Return the [x, y] coordinate for the center point of the cell that contains the specified text.  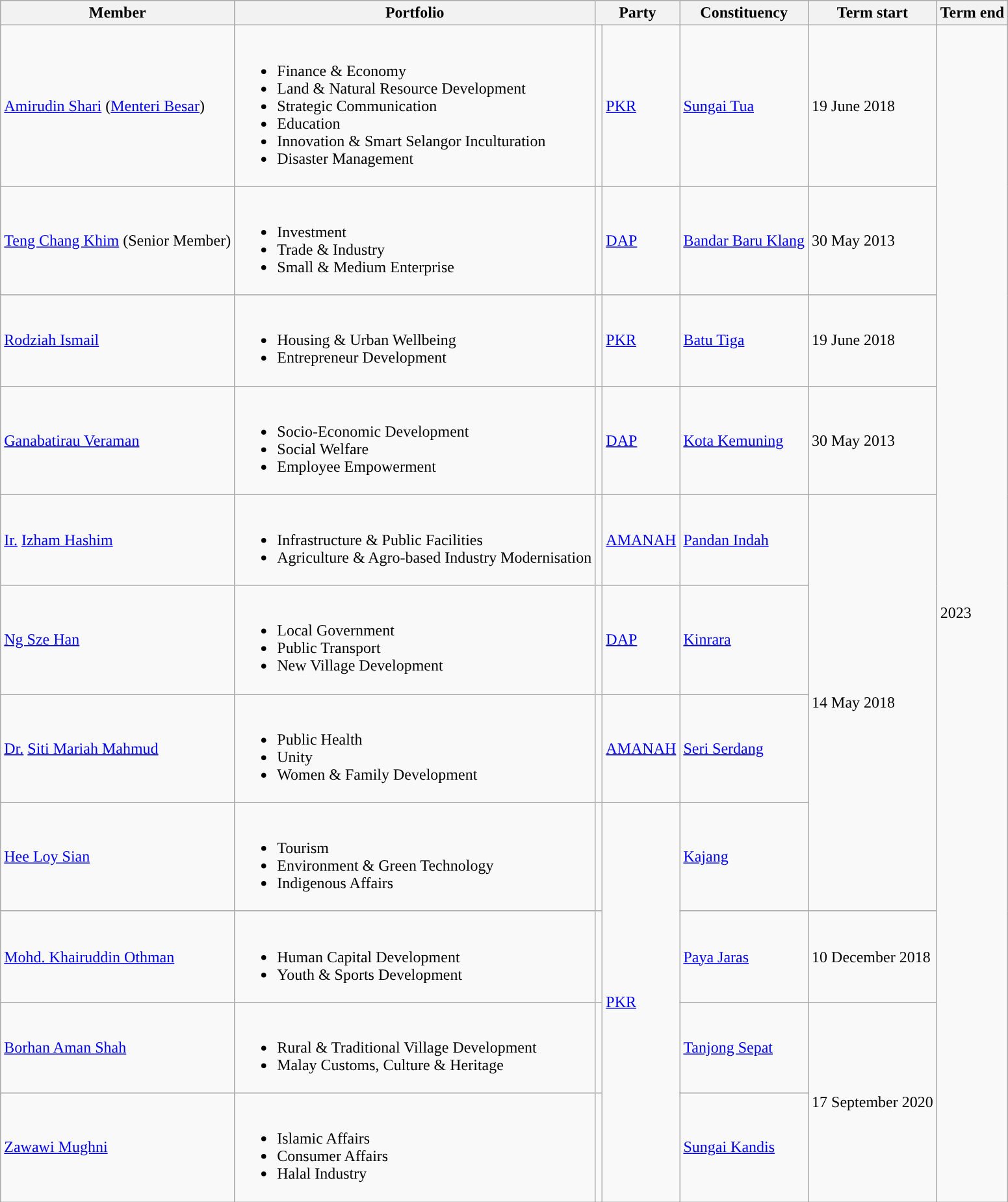
Constituency [744, 13]
Islamic AffairsConsumer AffairsHalal Industry [415, 1147]
Term start [873, 13]
Public HealthUnityWomen & Family Development [415, 748]
Kajang [744, 856]
2023 [972, 613]
Party [638, 13]
Amirudin Shari (Menteri Besar) [118, 106]
Ng Sze Han [118, 639]
Dr. Siti Mariah Mahmud [118, 748]
Batu Tiga [744, 340]
Kota Kemuning [744, 441]
Paya Jaras [744, 956]
Borhan Aman Shah [118, 1047]
Seri Serdang [744, 748]
Local GovernmentPublic TransportNew Village Development [415, 639]
17 September 2020 [873, 1102]
Kinrara [744, 639]
Finance & EconomyLand & Natural Resource DevelopmentStrategic CommunicationEducationInnovation & Smart Selangor InculturationDisaster Management [415, 106]
Teng Chang Khim (Senior Member) [118, 240]
Bandar Baru Klang [744, 240]
Term end [972, 13]
Sungai Kandis [744, 1147]
Rural & Traditional Village DevelopmentMalay Customs, Culture & Heritage [415, 1047]
Ganabatirau Veraman [118, 441]
Mohd. Khairuddin Othman [118, 956]
Ir. Izham Hashim [118, 540]
Housing & Urban WellbeingEntrepreneur Development [415, 340]
Hee Loy Sian [118, 856]
Human Capital DevelopmentYouth & Sports Development [415, 956]
14 May 2018 [873, 703]
Portfolio [415, 13]
Sungai Tua [744, 106]
Infrastructure & Public FacilitiesAgriculture & Agro-based Industry Modernisation [415, 540]
TourismEnvironment & Green TechnologyIndigenous Affairs [415, 856]
10 December 2018 [873, 956]
Zawawi Mughni [118, 1147]
Member [118, 13]
InvestmentTrade & IndustrySmall & Medium Enterprise [415, 240]
Socio-Economic DevelopmentSocial WelfareEmployee Empowerment [415, 441]
Pandan Indah [744, 540]
Rodziah Ismail [118, 340]
Tanjong Sepat [744, 1047]
